Return [X, Y] of the center of cell containing provided text 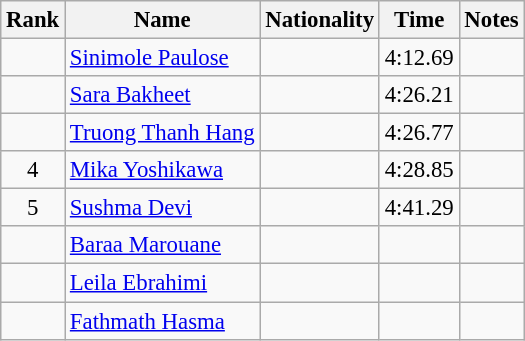
5 [33, 208]
Fathmath Hasma [162, 321]
Sara Bakheet [162, 95]
4:26.21 [419, 95]
Nationality [320, 20]
Truong Thanh Hang [162, 133]
Name [162, 20]
Time [419, 20]
4:41.29 [419, 208]
Sinimole Paulose [162, 58]
Mika Yoshikawa [162, 170]
Sushma Devi [162, 208]
Rank [33, 20]
4 [33, 170]
Baraa Marouane [162, 245]
4:12.69 [419, 58]
Leila Ebrahimi [162, 283]
Notes [492, 20]
4:28.85 [419, 170]
4:26.77 [419, 133]
